Extract the [X, Y] coordinate from the center of the cell holding the provided text.  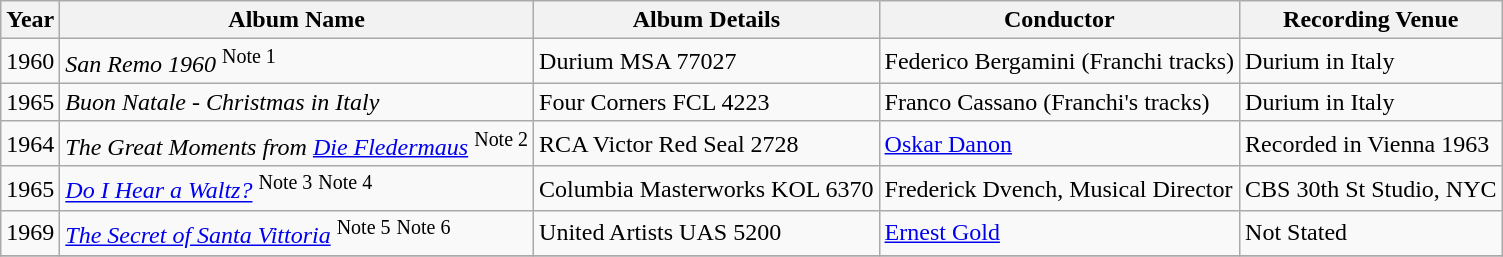
Four Corners FCL 4223 [706, 102]
RCA Victor Red Seal 2728 [706, 144]
The Secret of Santa Vittoria Note 5 Note 6 [297, 234]
Year [30, 20]
Frederick Dvench, Musical Director [1060, 188]
Conductor [1060, 20]
Album Details [706, 20]
San Remo 1960 Note 1 [297, 62]
1969 [30, 234]
Recording Venue [1371, 20]
Do I Hear a Waltz? Note 3 Note 4 [297, 188]
Recorded in Vienna 1963 [1371, 144]
Buon Natale - Christmas in Italy [297, 102]
Federico Bergamini (Franchi tracks) [1060, 62]
Album Name [297, 20]
CBS 30th St Studio, NYC [1371, 188]
Ernest Gold [1060, 234]
The Great Moments from Die Fledermaus Note 2 [297, 144]
Not Stated [1371, 234]
Durium MSA 77027 [706, 62]
Oskar Danon [1060, 144]
1964 [30, 144]
United Artists UAS 5200 [706, 234]
1960 [30, 62]
Franco Cassano (Franchi's tracks) [1060, 102]
Columbia Masterworks KOL 6370 [706, 188]
